Extract the [X, Y] coordinate from the center of the cell holding the provided text.  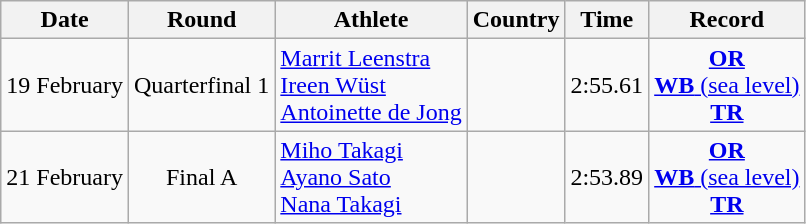
Record [727, 20]
Date [65, 20]
2:53.89 [607, 177]
Athlete [371, 20]
Final A [201, 177]
19 February [65, 85]
Round [201, 20]
Quarterfinal 1 [201, 85]
21 February [65, 177]
Marrit Leenstra Ireen WüstAntoinette de Jong [371, 85]
Time [607, 20]
2:55.61 [607, 85]
Miho TakagiAyano SatoNana Takagi [371, 177]
Country [516, 20]
